Identify which cell holds the provided text, then report its [X, Y] central coordinate. 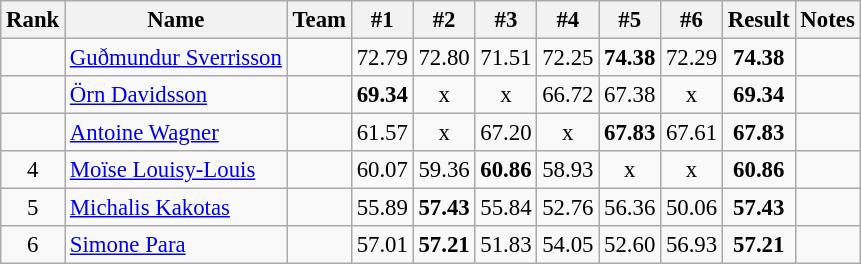
Michalis Kakotas [176, 208]
Guðmundur Sverrisson [176, 58]
72.25 [568, 58]
58.93 [568, 170]
57.01 [382, 245]
72.80 [444, 58]
59.36 [444, 170]
60.07 [382, 170]
Örn Davidsson [176, 95]
55.84 [506, 208]
Team [319, 20]
67.61 [692, 133]
5 [33, 208]
72.29 [692, 58]
61.57 [382, 133]
52.60 [630, 245]
#6 [692, 20]
67.38 [630, 95]
#2 [444, 20]
6 [33, 245]
56.36 [630, 208]
51.83 [506, 245]
4 [33, 170]
#1 [382, 20]
Moïse Louisy-Louis [176, 170]
Name [176, 20]
71.51 [506, 58]
Notes [828, 20]
50.06 [692, 208]
55.89 [382, 208]
Rank [33, 20]
Antoine Wagner [176, 133]
56.93 [692, 245]
Result [758, 20]
#5 [630, 20]
#3 [506, 20]
52.76 [568, 208]
66.72 [568, 95]
Simone Para [176, 245]
#4 [568, 20]
54.05 [568, 245]
72.79 [382, 58]
67.20 [506, 133]
